Locate the cell with the specified text and output its [x, y] center coordinate. 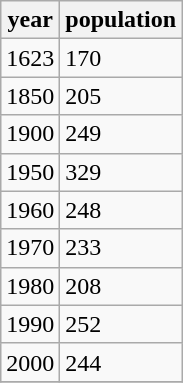
329 [121, 172]
208 [121, 286]
244 [121, 362]
1990 [30, 324]
2000 [30, 362]
233 [121, 248]
population [121, 20]
249 [121, 134]
year [30, 20]
1960 [30, 210]
1950 [30, 172]
1980 [30, 286]
170 [121, 58]
252 [121, 324]
1850 [30, 96]
248 [121, 210]
1970 [30, 248]
1623 [30, 58]
205 [121, 96]
1900 [30, 134]
